Determine the [X, Y] coordinate at the center of the cell enclosing the given text.  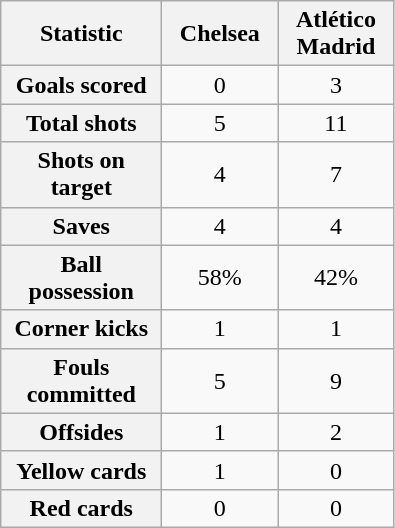
Red cards [82, 508]
3 [336, 85]
Statistic [82, 34]
Chelsea [220, 34]
Yellow cards [82, 470]
Fouls committed [82, 380]
Offsides [82, 432]
7 [336, 174]
Shots on target [82, 174]
Saves [82, 226]
Atlético Madrid [336, 34]
Corner kicks [82, 329]
9 [336, 380]
Total shots [82, 123]
42% [336, 278]
2 [336, 432]
Ball possession [82, 278]
Goals scored [82, 85]
11 [336, 123]
58% [220, 278]
